For the text-containing cell, return its midpoint in (X, Y) coordinate format. 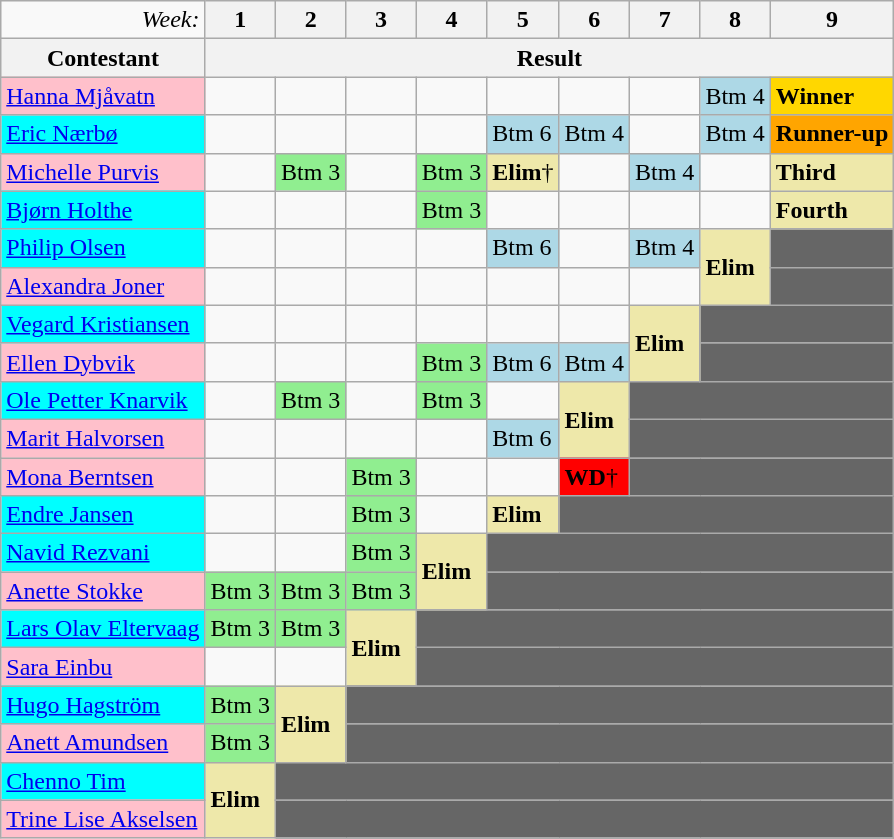
Hugo Hagström (103, 705)
4 (451, 20)
Vegard Kristiansen (103, 324)
WD† (594, 477)
Trine Lise Akselsen (103, 819)
Chenno Tim (103, 781)
Endre Jansen (103, 515)
Winner (832, 96)
Eric Nærbø (103, 134)
9 (832, 20)
Week: (103, 20)
Philip Olsen (103, 248)
3 (381, 20)
Contestant (103, 58)
1 (240, 20)
Third (832, 172)
Mona Berntsen (103, 477)
Fourth (832, 210)
Lars Olav Eltervaag (103, 629)
6 (594, 20)
Ellen Dybvik (103, 362)
Result (550, 58)
Marit Halvorsen (103, 438)
Hanna Mjåvatn (103, 96)
Runner-up (832, 134)
Sara Einbu (103, 667)
8 (735, 20)
Anette Stokke (103, 591)
7 (664, 20)
Anett Amundsen (103, 743)
Alexandra Joner (103, 286)
5 (523, 20)
Michelle Purvis (103, 172)
Elim† (523, 172)
Bjørn Holthe (103, 210)
2 (310, 20)
Navid Rezvani (103, 553)
Ole Petter Knarvik (103, 400)
